Search for the cell housing the specified text and yield its [x, y] center coordinate. 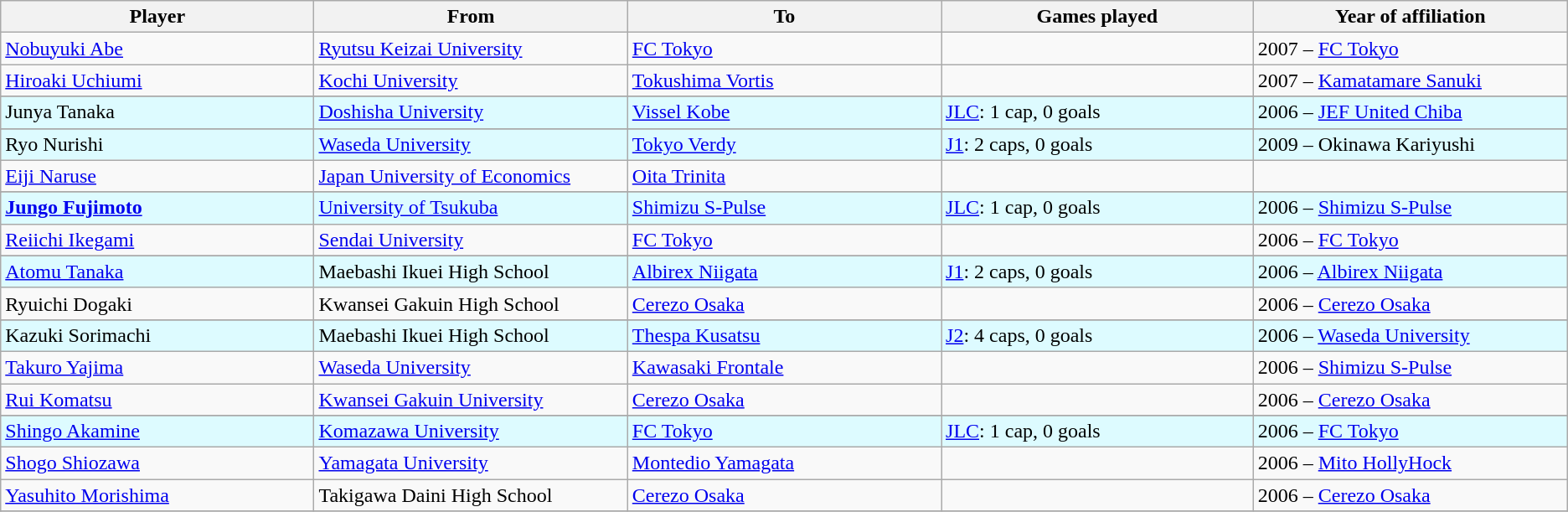
Ryutsu Keizai University [471, 49]
Sendai University [471, 240]
2006 – Waseda University [1411, 335]
Kazuki Sorimachi [157, 335]
2007 – Kamatamare Sanuki [1411, 80]
Takigawa Daini High School [471, 495]
Kochi University [471, 80]
Tokyo Verdy [784, 144]
Nobuyuki Abe [157, 49]
2006 – JEF United Chiba [1411, 112]
Doshisha University [471, 112]
Kwansei Gakuin University [471, 400]
Reiichi Ikegami [157, 240]
Year of affiliation [1411, 17]
2007 – FC Tokyo [1411, 49]
Shogo Shiozawa [157, 463]
Yamagata University [471, 463]
Thespa Kusatsu [784, 335]
University of Tsukuba [471, 208]
From [471, 17]
Albirex Niigata [784, 272]
2009 – Okinawa Kariyushi [1411, 144]
Komazawa University [471, 432]
Tokushima Vortis [784, 80]
Takuro Yajima [157, 367]
Eiji Naruse [157, 176]
Junya Tanaka [157, 112]
Shimizu S-Pulse [784, 208]
Vissel Kobe [784, 112]
Games played [1097, 17]
Hiroaki Uchiumi [157, 80]
Shingo Akamine [157, 432]
Player [157, 17]
Kwansei Gakuin High School [471, 303]
Ryo Nurishi [157, 144]
2006 – Mito HollyHock [1411, 463]
Montedio Yamagata [784, 463]
Atomu Tanaka [157, 272]
To [784, 17]
Jungo Fujimoto [157, 208]
Oita Trinita [784, 176]
2006 – Albirex Niigata [1411, 272]
Japan University of Economics [471, 176]
Yasuhito Morishima [157, 495]
Kawasaki Frontale [784, 367]
Ryuichi Dogaki [157, 303]
J2: 4 caps, 0 goals [1097, 335]
Rui Komatsu [157, 400]
